Return [x, y] of the center of cell containing provided text 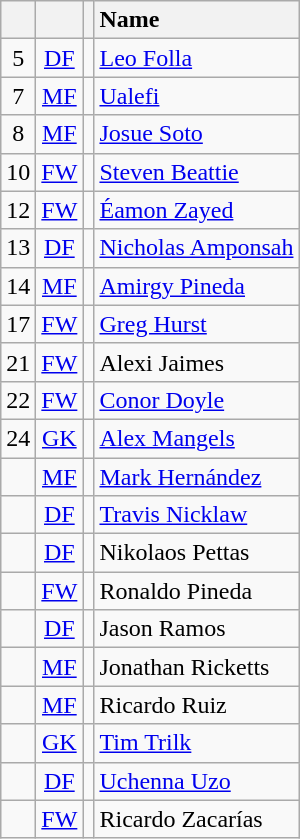
14 [18, 286]
Mark Hernández [196, 477]
Conor Doyle [196, 400]
12 [18, 210]
Ronaldo Pineda [196, 591]
Amirgy Pineda [196, 286]
Ricardo Zacarías [196, 819]
10 [18, 172]
Name [196, 20]
Alex Mangels [196, 438]
Travis Nicklaw [196, 515]
Steven Beattie [196, 172]
24 [18, 438]
5 [18, 58]
Ricardo Ruiz [196, 705]
Alexi Jaimes [196, 362]
Ualefi [196, 96]
Éamon Zayed [196, 210]
21 [18, 362]
Greg Hurst [196, 324]
22 [18, 400]
Josue Soto [196, 134]
Nikolaos Pettas [196, 553]
7 [18, 96]
8 [18, 134]
Leo Folla [196, 58]
13 [18, 248]
Nicholas Amponsah [196, 248]
Jason Ramos [196, 629]
17 [18, 324]
Jonathan Ricketts [196, 667]
Uchenna Uzo [196, 781]
Tim Trilk [196, 743]
